Find where the given text appears and provide that cell's center as (X, Y) coordinate. 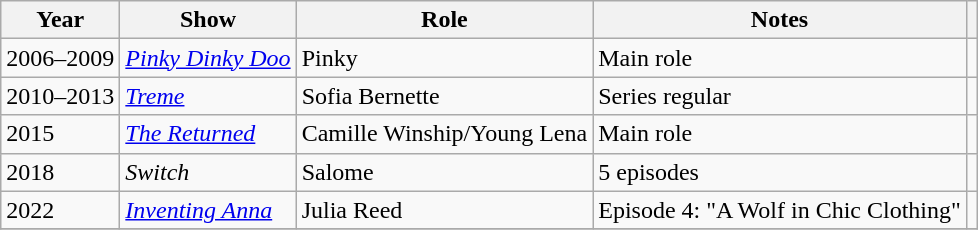
5 episodes (780, 172)
Inventing Anna (208, 210)
Pinky (444, 58)
2010–2013 (60, 96)
Switch (208, 172)
2015 (60, 134)
Episode 4: "A Wolf in Chic Clothing" (780, 210)
Show (208, 20)
Sofia Bernette (444, 96)
Notes (780, 20)
2022 (60, 210)
2006–2009 (60, 58)
Pinky Dinky Doo (208, 58)
Role (444, 20)
Series regular (780, 96)
The Returned (208, 134)
Camille Winship/Young Lena (444, 134)
Julia Reed (444, 210)
Salome (444, 172)
2018 (60, 172)
Treme (208, 96)
Year (60, 20)
